Locate the cell with the specified text and output its [X, Y] center coordinate. 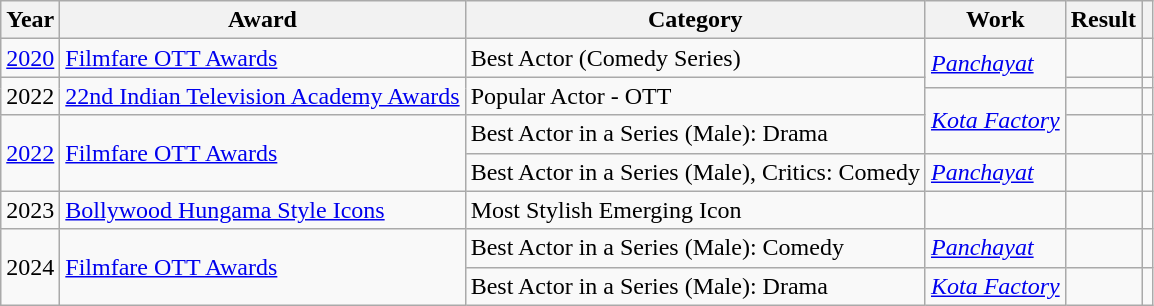
Award [262, 20]
Result [1103, 20]
Most Stylish Emerging Icon [695, 210]
Popular Actor - OTT [695, 96]
Category [695, 20]
2020 [30, 58]
22nd Indian Television Academy Awards [262, 96]
2023 [30, 210]
Best Actor in a Series (Male), Critics: Comedy [695, 172]
Best Actor in a Series (Male): Comedy [695, 248]
2024 [30, 267]
Work [995, 20]
Bollywood Hungama Style Icons [262, 210]
Year [30, 20]
Best Actor (Comedy Series) [695, 58]
